Provide the (x, y) coordinate of the cell's center where the given text is located.  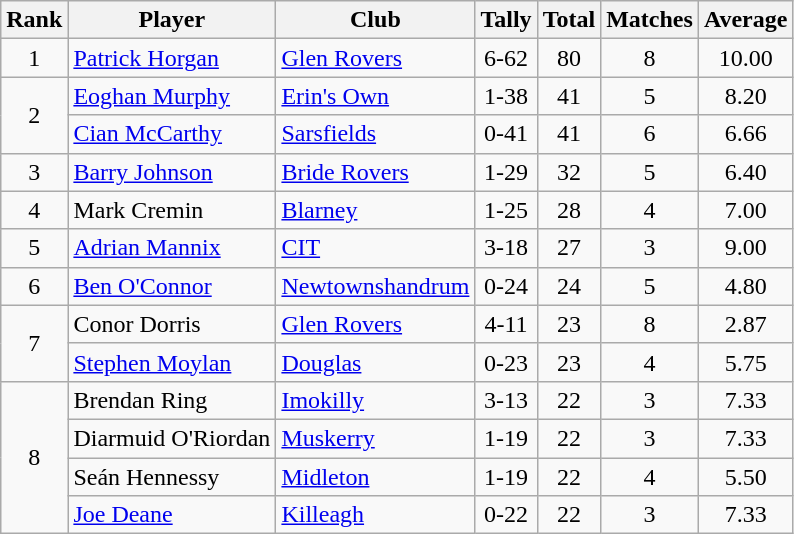
Club (376, 20)
0-22 (506, 515)
Brendan Ring (172, 400)
1-25 (506, 210)
6.40 (746, 172)
Adrian Mannix (172, 248)
4-11 (506, 324)
8.20 (746, 96)
Total (569, 20)
10.00 (746, 58)
Seán Hennessy (172, 477)
Tally (506, 20)
Player (172, 20)
Barry Johnson (172, 172)
Muskerry (376, 438)
Patrick Horgan (172, 58)
CIT (376, 248)
7.00 (746, 210)
Ben O'Connor (172, 286)
9.00 (746, 248)
Imokilly (376, 400)
Joe Deane (172, 515)
1-38 (506, 96)
Diarmuid O'Riordan (172, 438)
6-62 (506, 58)
Matches (650, 20)
Stephen Moylan (172, 362)
3-18 (506, 248)
5.75 (746, 362)
28 (569, 210)
32 (569, 172)
4.80 (746, 286)
Erin's Own (376, 96)
Midleton (376, 477)
Mark Cremin (172, 210)
Rank (34, 20)
2.87 (746, 324)
Sarsfields (376, 134)
0-24 (506, 286)
Bride Rovers (376, 172)
0-23 (506, 362)
6.66 (746, 134)
Cian McCarthy (172, 134)
Douglas (376, 362)
80 (569, 58)
1-29 (506, 172)
Blarney (376, 210)
2 (34, 115)
7 (34, 343)
3-13 (506, 400)
5.50 (746, 477)
Killeagh (376, 515)
Eoghan Murphy (172, 96)
24 (569, 286)
0-41 (506, 134)
Average (746, 20)
1 (34, 58)
Newtownshandrum (376, 286)
Conor Dorris (172, 324)
27 (569, 248)
